Search for the cell housing the specified text and yield its (x, y) center coordinate. 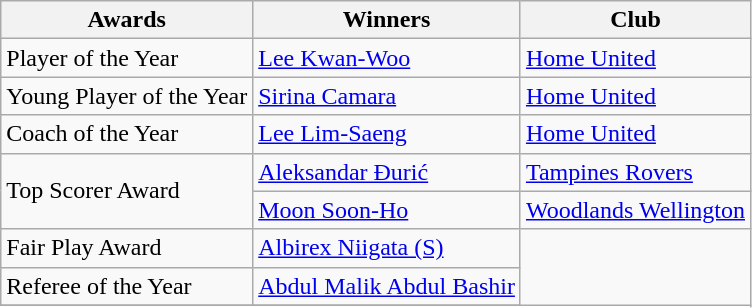
Young Player of the Year (127, 96)
Top Scorer Award (127, 191)
Aleksandar Đurić (387, 172)
Lee Kwan-Woo (387, 58)
Abdul Malik Abdul Bashir (387, 286)
Sirina Camara (387, 96)
Winners (387, 20)
Referee of the Year (127, 286)
Moon Soon-Ho (387, 210)
Lee Lim-Saeng (387, 134)
Coach of the Year (127, 134)
Club (635, 20)
Player of the Year (127, 58)
Fair Play Award (127, 248)
Albirex Niigata (S) (387, 248)
Awards (127, 20)
Woodlands Wellington (635, 210)
Tampines Rovers (635, 172)
